Find where the given text appears and provide that cell's center as (x, y) coordinate. 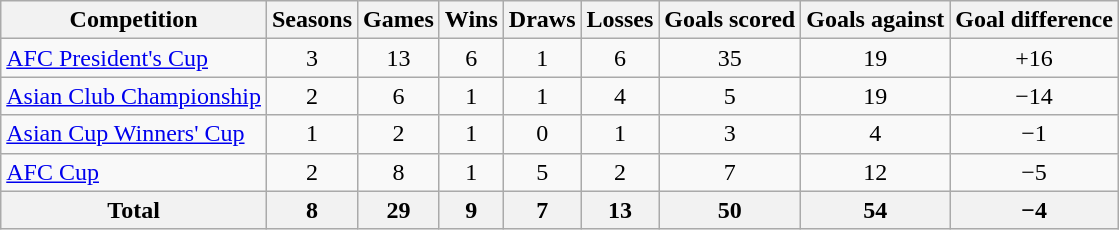
Draws (542, 20)
Goals scored (730, 20)
Asian Cup Winners' Cup (134, 134)
Wins (471, 20)
Goals against (876, 20)
12 (876, 172)
−1 (1034, 134)
Games (399, 20)
−5 (1034, 172)
−14 (1034, 96)
AFC Cup (134, 172)
Total (134, 210)
Competition (134, 20)
AFC President's Cup (134, 58)
50 (730, 210)
Seasons (312, 20)
Asian Club Championship (134, 96)
0 (542, 134)
Losses (620, 20)
9 (471, 210)
−4 (1034, 210)
29 (399, 210)
Goal difference (1034, 20)
54 (876, 210)
+16 (1034, 58)
35 (730, 58)
